Determine the [X, Y] coordinate at the center of the cell enclosing the given text.  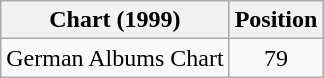
Chart (1999) [115, 20]
German Albums Chart [115, 58]
Position [276, 20]
79 [276, 58]
